Return the (x, y) coordinate for the center point of the cell that contains the specified text.  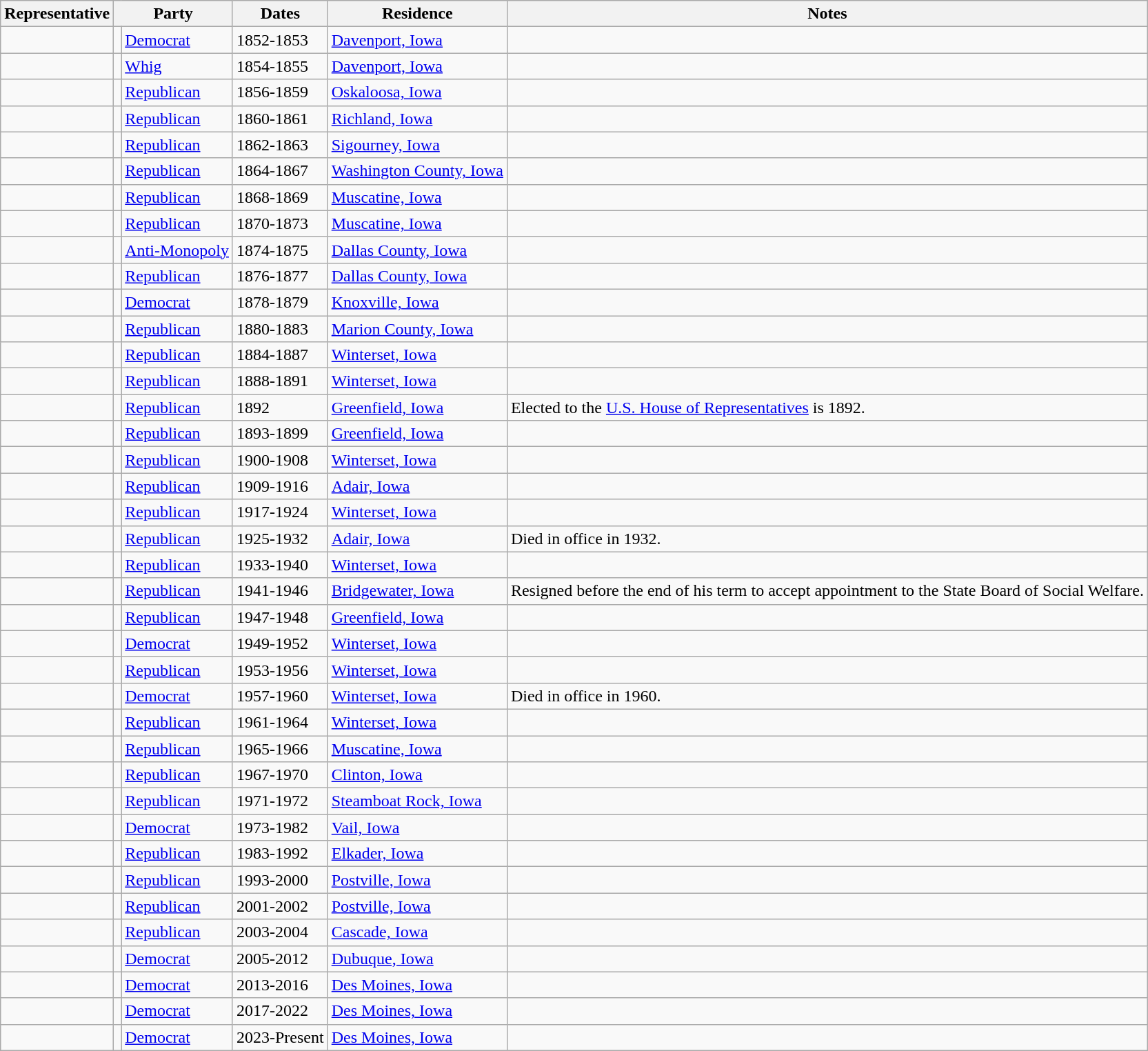
1876-1877 (280, 276)
Clinton, Iowa (417, 775)
Anti-Monopoly (177, 250)
Residence (417, 14)
1874-1875 (280, 250)
Marion County, Iowa (417, 329)
Vail, Iowa (417, 828)
Cascade, Iowa (417, 932)
Bridgewater, Iowa (417, 591)
1864-1867 (280, 171)
1949-1952 (280, 643)
1965-1966 (280, 748)
1953-1956 (280, 670)
1868-1869 (280, 197)
Resigned before the end of his term to accept appointment to the State Board of Social Welfare. (827, 591)
1884-1887 (280, 355)
2001-2002 (280, 906)
Died in office in 1932. (827, 539)
1860-1861 (280, 119)
1925-1932 (280, 539)
1973-1982 (280, 828)
Elkader, Iowa (417, 854)
Sigourney, Iowa (417, 145)
1870-1873 (280, 223)
Notes (827, 14)
Elected to the U.S. House of Representatives is 1892. (827, 408)
Dates (280, 14)
1893-1899 (280, 434)
1957-1960 (280, 696)
Oskaloosa, Iowa (417, 92)
1933-1940 (280, 565)
1854-1855 (280, 66)
1971-1972 (280, 801)
1947-1948 (280, 617)
1917-1924 (280, 512)
Richland, Iowa (417, 119)
1967-1970 (280, 775)
1888-1891 (280, 381)
1852-1853 (280, 40)
Party (174, 14)
1961-1964 (280, 722)
1909-1916 (280, 486)
2003-2004 (280, 932)
1941-1946 (280, 591)
2017-2022 (280, 1011)
Died in office in 1960. (827, 696)
2005-2012 (280, 959)
1878-1879 (280, 302)
1862-1863 (280, 145)
1983-1992 (280, 854)
1993-2000 (280, 880)
1900-1908 (280, 460)
1880-1883 (280, 329)
1856-1859 (280, 92)
Representative (57, 14)
Steamboat Rock, Iowa (417, 801)
2023-Present (280, 1037)
Dubuque, Iowa (417, 959)
1892 (280, 408)
Whig (177, 66)
Washington County, Iowa (417, 171)
Knoxville, Iowa (417, 302)
2013-2016 (280, 985)
